Extract the (X, Y) coordinate from the center of the cell holding the provided text.  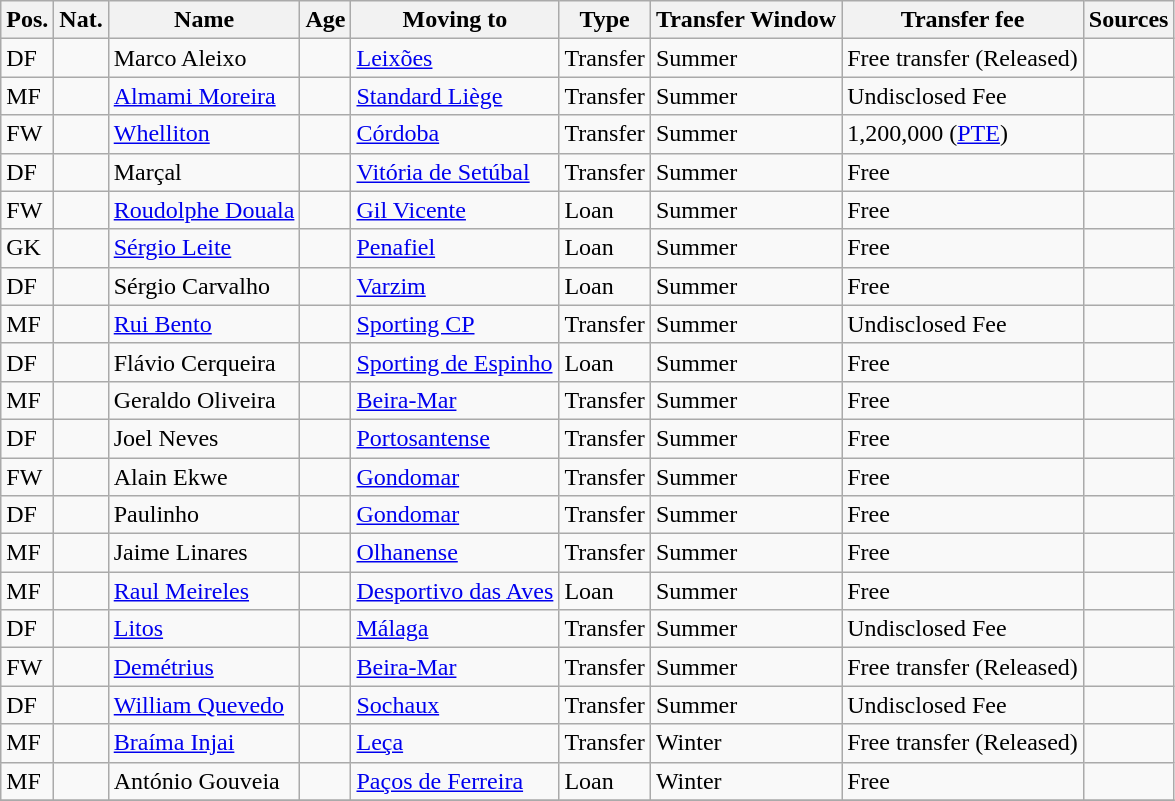
Raul Meireles (204, 591)
Braíma Injai (204, 743)
Marco Aleixo (204, 58)
Olhanense (455, 553)
1,200,000 (PTE) (963, 134)
Almami Moreira (204, 96)
Demétrius (204, 667)
Alain Ekwe (204, 477)
Nat. (81, 20)
Transfer fee (963, 20)
Whelliton (204, 134)
Sérgio Leite (204, 248)
Litos (204, 629)
Flávio Cerqueira (204, 362)
Desportivo das Aves (455, 591)
Gil Vicente (455, 210)
Marçal (204, 172)
Jaime Linares (204, 553)
Málaga (455, 629)
Sérgio Carvalho (204, 286)
Roudolphe Douala (204, 210)
Age (326, 20)
Sporting CP (455, 324)
Vitória de Setúbal (455, 172)
Córdoba (455, 134)
GK (28, 248)
Name (204, 20)
William Quevedo (204, 705)
Sochaux (455, 705)
Rui Bento (204, 324)
Varzim (455, 286)
António Gouveia (204, 781)
Joel Neves (204, 438)
Pos. (28, 20)
Portosantense (455, 438)
Transfer Window (746, 20)
Standard Liège (455, 96)
Sources (1128, 20)
Type (605, 20)
Leixões (455, 58)
Sporting de Espinho (455, 362)
Geraldo Oliveira (204, 400)
Paulinho (204, 515)
Leça (455, 743)
Paços de Ferreira (455, 781)
Moving to (455, 20)
Penafiel (455, 248)
